Capture the cell that displays the provided text and extract its [X, Y] central coordinate. 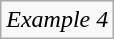
Example 4 [58, 20]
